Determine the [x, y] coordinate at the center of the cell enclosing the given text.  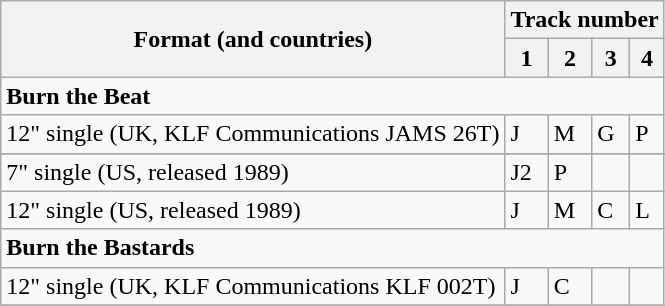
12" single (UK, KLF Communications KLF 002T) [253, 286]
12" single (UK, KLF Communications JAMS 26T) [253, 134]
G [611, 134]
Format (and countries) [253, 39]
12" single (US, released 1989) [253, 210]
Track number [584, 20]
2 [570, 58]
7" single (US, released 1989) [253, 172]
L [647, 210]
3 [611, 58]
1 [526, 58]
Burn the Beat [332, 96]
4 [647, 58]
J2 [526, 172]
Burn the Bastards [332, 248]
